For the text-containing cell, return its midpoint in (X, Y) coordinate format. 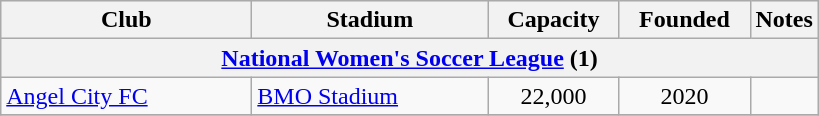
BMO Stadium (370, 96)
22,000 (554, 96)
Capacity (554, 20)
2020 (684, 96)
Club (126, 20)
Notes (784, 20)
Angel City FC (126, 96)
National Women's Soccer League (1) (410, 58)
Founded (684, 20)
Stadium (370, 20)
